Pinpoint the cell where the given text exists, returning its (X, Y) midpoint coordinate. 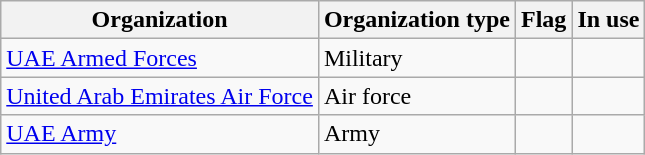
Organization type (416, 20)
Army (416, 134)
In use (608, 20)
United Arab Emirates Air Force (160, 96)
Organization (160, 20)
UAE Army (160, 134)
UAE Armed Forces (160, 58)
Flag (543, 20)
Military (416, 58)
Air force (416, 96)
